Locate the cell with the specified text and output its [x, y] center coordinate. 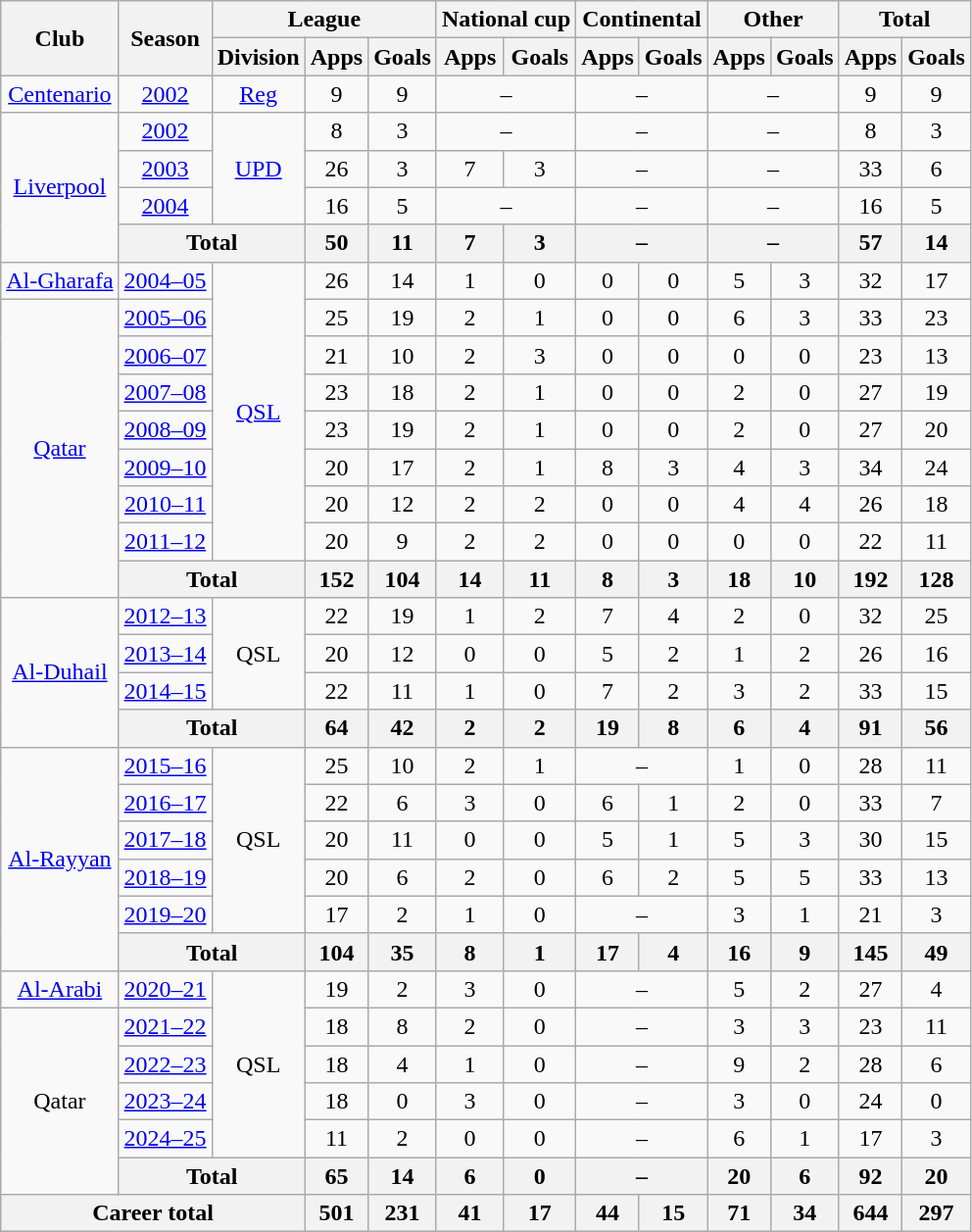
Other [773, 20]
2006–07 [165, 355]
Centenario [60, 94]
Al-Gharafa [60, 280]
2019–20 [165, 914]
2010–11 [165, 505]
35 [403, 952]
30 [870, 840]
41 [469, 1213]
2022–23 [165, 1063]
64 [336, 728]
2004–05 [165, 280]
49 [937, 952]
Al-Rayyan [60, 859]
57 [870, 243]
297 [937, 1213]
92 [870, 1176]
2014–15 [165, 691]
2021–22 [165, 1026]
Liverpool [60, 187]
2009–10 [165, 468]
Club [60, 38]
71 [739, 1213]
91 [870, 728]
2017–18 [165, 840]
2012–13 [165, 616]
Al-Arabi [60, 989]
145 [870, 952]
2011–12 [165, 542]
65 [336, 1176]
2016–17 [165, 803]
National cup [506, 20]
2018–19 [165, 877]
2008–09 [165, 429]
2015–16 [165, 765]
644 [870, 1213]
50 [336, 243]
2020–21 [165, 989]
2004 [165, 206]
Al-Duhail [60, 672]
League [323, 20]
2013–14 [165, 654]
44 [607, 1213]
2003 [165, 169]
Season [165, 38]
42 [403, 728]
2005–06 [165, 318]
128 [937, 579]
2024–25 [165, 1139]
2023–24 [165, 1102]
Reg [259, 94]
Division [259, 57]
2007–08 [165, 392]
192 [870, 579]
501 [336, 1213]
UPD [259, 169]
Continental [642, 20]
152 [336, 579]
56 [937, 728]
231 [403, 1213]
Career total [153, 1213]
